Capture the cell that displays the provided text and extract its (X, Y) central coordinate. 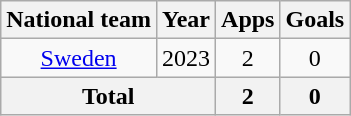
National team (79, 20)
Sweden (79, 58)
Total (108, 96)
Goals (315, 20)
2023 (186, 58)
Apps (248, 20)
Year (186, 20)
